Extract the [x, y] coordinate from the center of the cell holding the provided text.  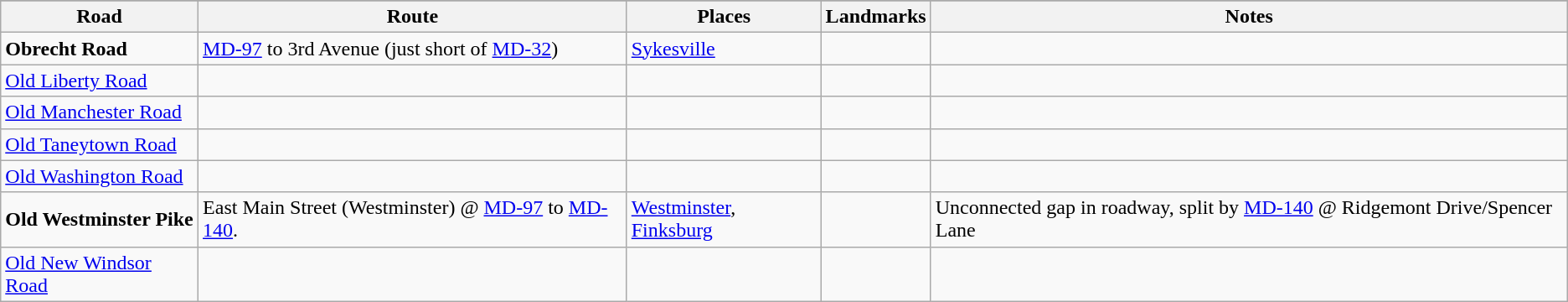
East Main Street (Westminster) @ MD-97 to MD-140. [413, 220]
Old Liberty Road [100, 81]
Road [100, 17]
Old New Windsor Road [100, 273]
Sykesville [724, 49]
Old Manchester Road [100, 112]
Old Washington Road [100, 176]
Old Westminster Pike [100, 220]
Notes [1249, 17]
Westminster, Finksburg [724, 220]
Old Taneytown Road [100, 144]
Places [724, 17]
Obrecht Road [100, 49]
Route [413, 17]
Landmarks [876, 17]
MD-97 to 3rd Avenue (just short of MD-32) [413, 49]
Unconnected gap in roadway, split by MD-140 @ Ridgemont Drive/Spencer Lane [1249, 220]
